Determine the [X, Y] coordinate at the center of the cell enclosing the given text.  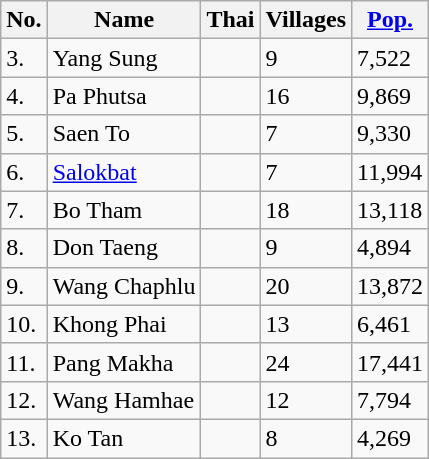
Ko Tan [124, 438]
11. [24, 362]
Khong Phai [124, 324]
9,330 [390, 134]
Villages [306, 20]
9,869 [390, 96]
17,441 [390, 362]
Thai [230, 20]
4,894 [390, 248]
Wang Chaphlu [124, 286]
9. [24, 286]
24 [306, 362]
6,461 [390, 324]
13 [306, 324]
7,794 [390, 400]
Name [124, 20]
Saen To [124, 134]
6. [24, 172]
Pop. [390, 20]
Yang Sung [124, 58]
8. [24, 248]
Salokbat [124, 172]
16 [306, 96]
No. [24, 20]
13. [24, 438]
Pang Makha [124, 362]
10. [24, 324]
Wang Hamhae [124, 400]
5. [24, 134]
Pa Phutsa [124, 96]
8 [306, 438]
4,269 [390, 438]
18 [306, 210]
13,118 [390, 210]
13,872 [390, 286]
12. [24, 400]
7. [24, 210]
20 [306, 286]
11,994 [390, 172]
7,522 [390, 58]
3. [24, 58]
12 [306, 400]
Don Taeng [124, 248]
Bo Tham [124, 210]
4. [24, 96]
